Output the [X, Y] coordinate of the center of the cell containing the given text.  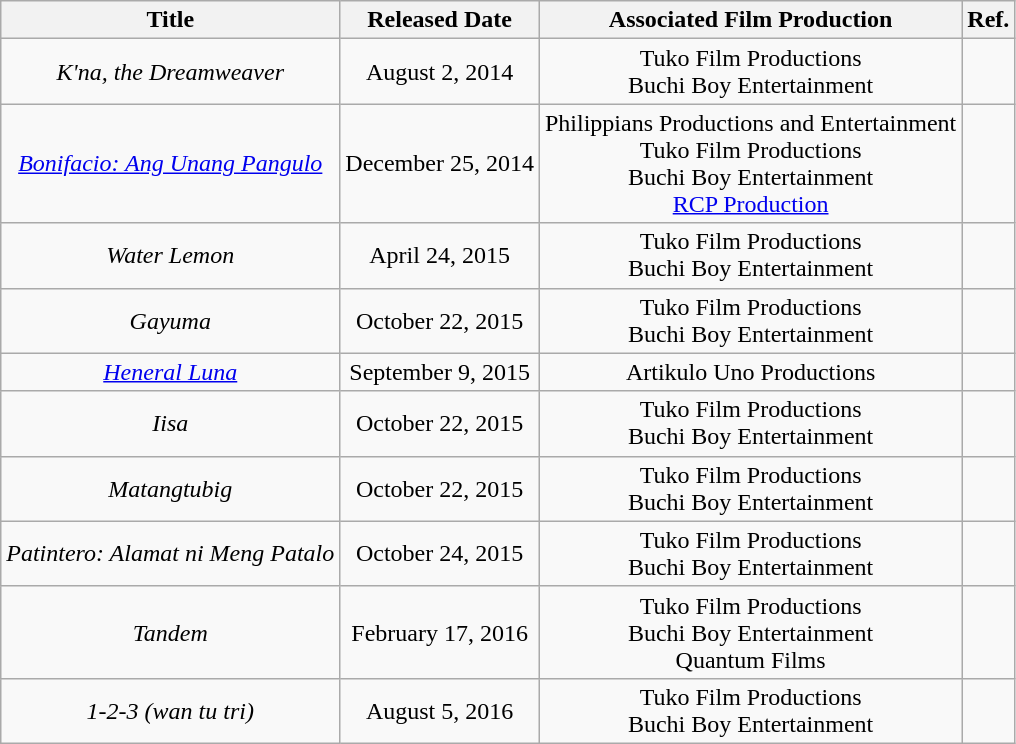
Heneral Luna [170, 372]
Iisa [170, 424]
Gayuma [170, 320]
Matangtubig [170, 488]
Tandem [170, 632]
Philippians Productions and Entertainment Tuko Film Productions Buchi Boy Entertainment RCP Production [750, 164]
Patintero: Alamat ni Meng Patalo [170, 554]
Ref. [988, 20]
Water Lemon [170, 256]
February 17, 2016 [440, 632]
August 2, 2014 [440, 72]
K'na, the Dreamweaver [170, 72]
October 24, 2015 [440, 554]
August 5, 2016 [440, 710]
Tuko Film Productions Buchi Boy Entertainment Quantum Films [750, 632]
Title [170, 20]
Associated Film Production [750, 20]
September 9, 2015 [440, 372]
April 24, 2015 [440, 256]
Released Date [440, 20]
Artikulo Uno Productions [750, 372]
December 25, 2014 [440, 164]
1-2-3 (wan tu tri) [170, 710]
Bonifacio: Ang Unang Pangulo [170, 164]
